Pinpoint the cell where the given text exists, returning its (x, y) midpoint coordinate. 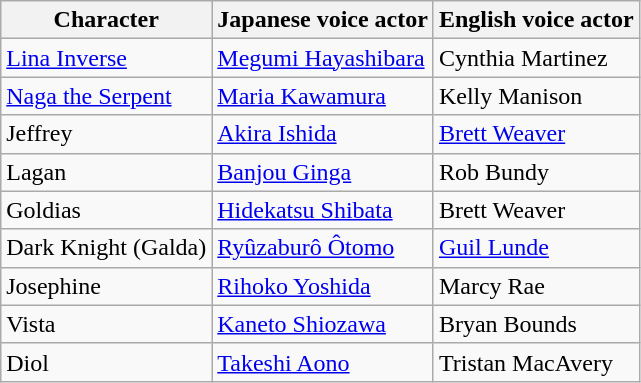
Naga the Serpent (106, 96)
Character (106, 20)
Kelly Manison (536, 96)
Tristan MacAvery (536, 362)
Josephine (106, 286)
Dark Knight (Galda) (106, 248)
Vista (106, 324)
Japanese voice actor (323, 20)
Banjou Ginga (323, 172)
Lagan (106, 172)
Ryûzaburô Ôtomo (323, 248)
Akira Ishida (323, 134)
Marcy Rae (536, 286)
Rihoko Yoshida (323, 286)
Bryan Bounds (536, 324)
English voice actor (536, 20)
Megumi Hayashibara (323, 58)
Takeshi Aono (323, 362)
Hidekatsu Shibata (323, 210)
Cynthia Martinez (536, 58)
Kaneto Shiozawa (323, 324)
Maria Kawamura (323, 96)
Lina Inverse (106, 58)
Goldias (106, 210)
Jeffrey (106, 134)
Rob Bundy (536, 172)
Guil Lunde (536, 248)
Diol (106, 362)
